Search for the cell housing the specified text and yield its [X, Y] center coordinate. 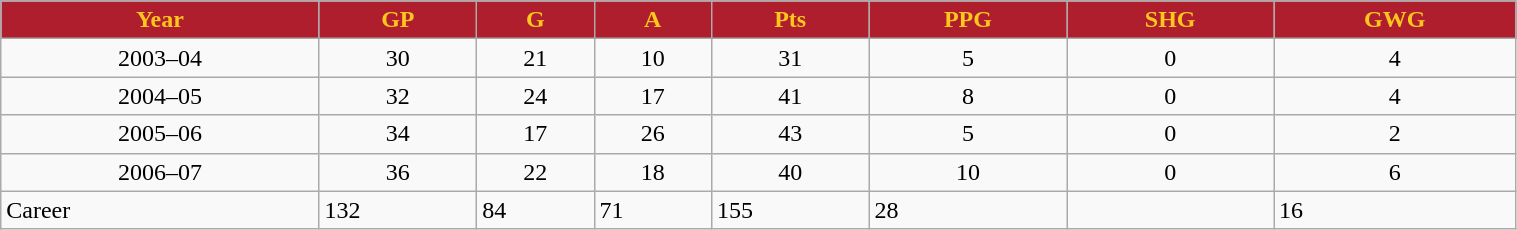
22 [536, 172]
A [652, 20]
6 [1395, 172]
2004–05 [160, 96]
71 [652, 210]
G [536, 20]
40 [790, 172]
GP [398, 20]
41 [790, 96]
8 [968, 96]
26 [652, 134]
SHG [1170, 20]
32 [398, 96]
Career [160, 210]
2006–07 [160, 172]
155 [790, 210]
43 [790, 134]
Pts [790, 20]
21 [536, 58]
34 [398, 134]
132 [398, 210]
24 [536, 96]
16 [1395, 210]
PPG [968, 20]
2 [1395, 134]
31 [790, 58]
18 [652, 172]
30 [398, 58]
84 [536, 210]
28 [968, 210]
2003–04 [160, 58]
GWG [1395, 20]
Year [160, 20]
2005–06 [160, 134]
36 [398, 172]
